Scan for the cell matching the given text and deliver its [X, Y] coordinate at center. 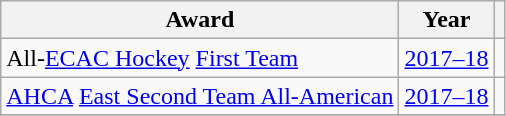
Award [200, 20]
Year [446, 20]
All-ECAC Hockey First Team [200, 58]
AHCA East Second Team All-American [200, 96]
